Identify which cell holds the provided text, then report its [X, Y] central coordinate. 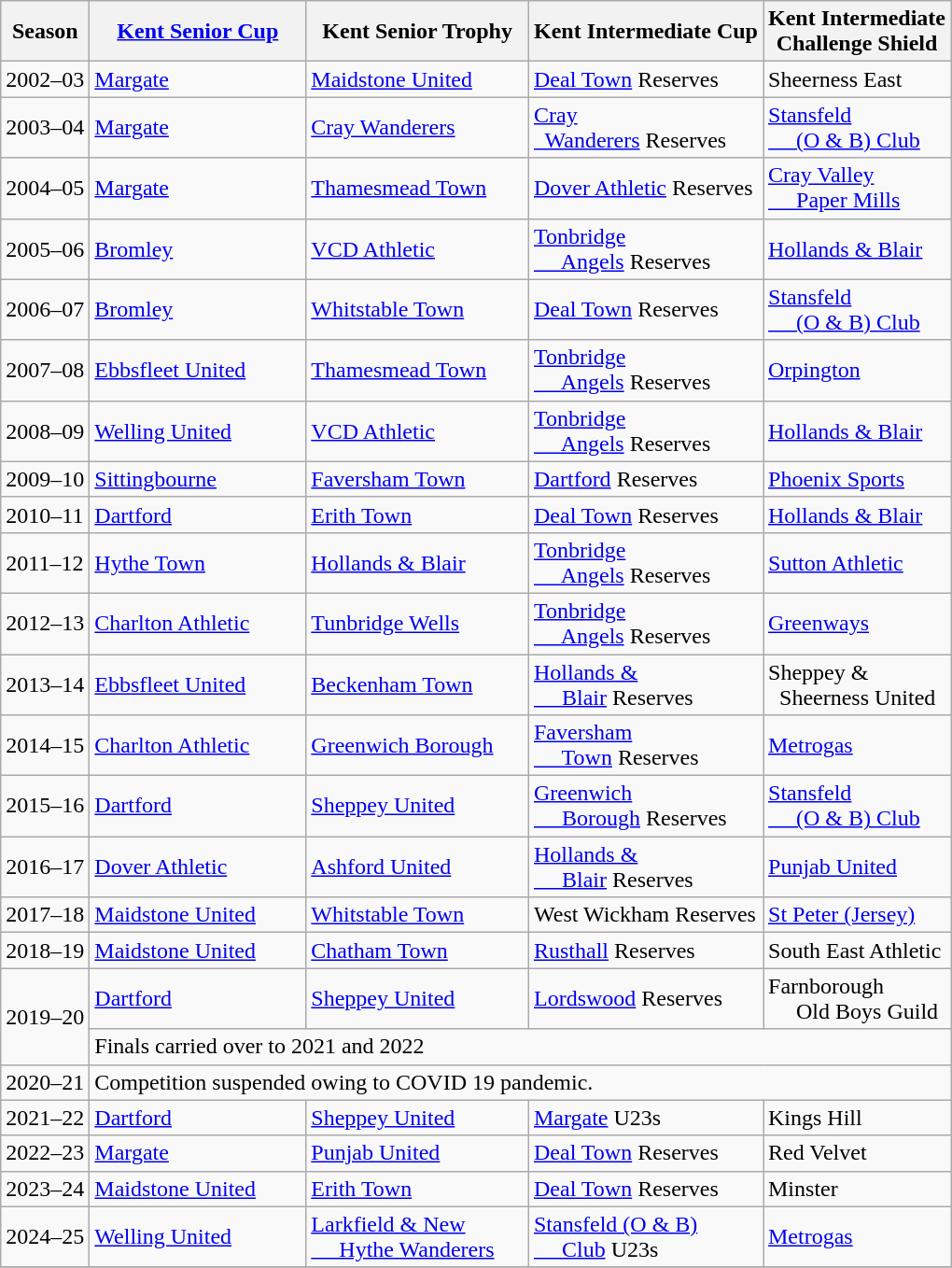
2019–20 [45, 1016]
Red Velvet [857, 1153]
2009–10 [45, 479]
2006–07 [45, 310]
Hythe Town [198, 562]
Orpington [857, 370]
2014–15 [45, 745]
Competition suspended owing to COVID 19 pandemic. [521, 1082]
2024–25 [45, 1236]
South East Athletic [857, 951]
Tunbridge Wells [418, 624]
Kent Senior Trophy [418, 32]
2005–06 [45, 248]
Finals carried over to 2021 and 2022 [521, 1047]
Cray Valley Paper Mills [857, 189]
2011–12 [45, 562]
Sheerness East [857, 79]
2020–21 [45, 1082]
2016–17 [45, 866]
Sutton Athletic [857, 562]
Kings Hill [857, 1118]
Sheppey & Sheerness United [857, 683]
Greenwich Borough Reserves [646, 807]
2003–04 [45, 127]
2017–18 [45, 915]
Sittingbourne [198, 479]
2021–22 [45, 1118]
Beckenham Town [418, 683]
Dartford Reserves [646, 479]
Larkfield & New Hythe Wanderers [418, 1236]
2008–09 [45, 431]
2004–05 [45, 189]
Chatham Town [418, 951]
Kent IntermediateChallenge Shield [857, 32]
Greenwich Borough [418, 745]
Phoenix Sports [857, 479]
Cray Wanderers [418, 127]
Greenways [857, 624]
Margate U23s [646, 1118]
2012–13 [45, 624]
2015–16 [45, 807]
Lordswood Reserves [646, 999]
West Wickham Reserves [646, 915]
2018–19 [45, 951]
2022–23 [45, 1153]
Kent Senior Cup [198, 32]
Faversham Town [418, 479]
2002–03 [45, 79]
Ashford United [418, 866]
2013–14 [45, 683]
Cray Wanderers Reserves [646, 127]
2010–11 [45, 514]
Season [45, 32]
St Peter (Jersey) [857, 915]
Farnborough Old Boys Guild [857, 999]
2023–24 [45, 1189]
Dover Athletic Reserves [646, 189]
Minster [857, 1189]
Kent Intermediate Cup [646, 32]
Dover Athletic [198, 866]
Faversham Town Reserves [646, 745]
Stansfeld (O & B) Club U23s [646, 1236]
Rusthall Reserves [646, 951]
2007–08 [45, 370]
